Search for the cell housing the specified text and yield its (X, Y) center coordinate. 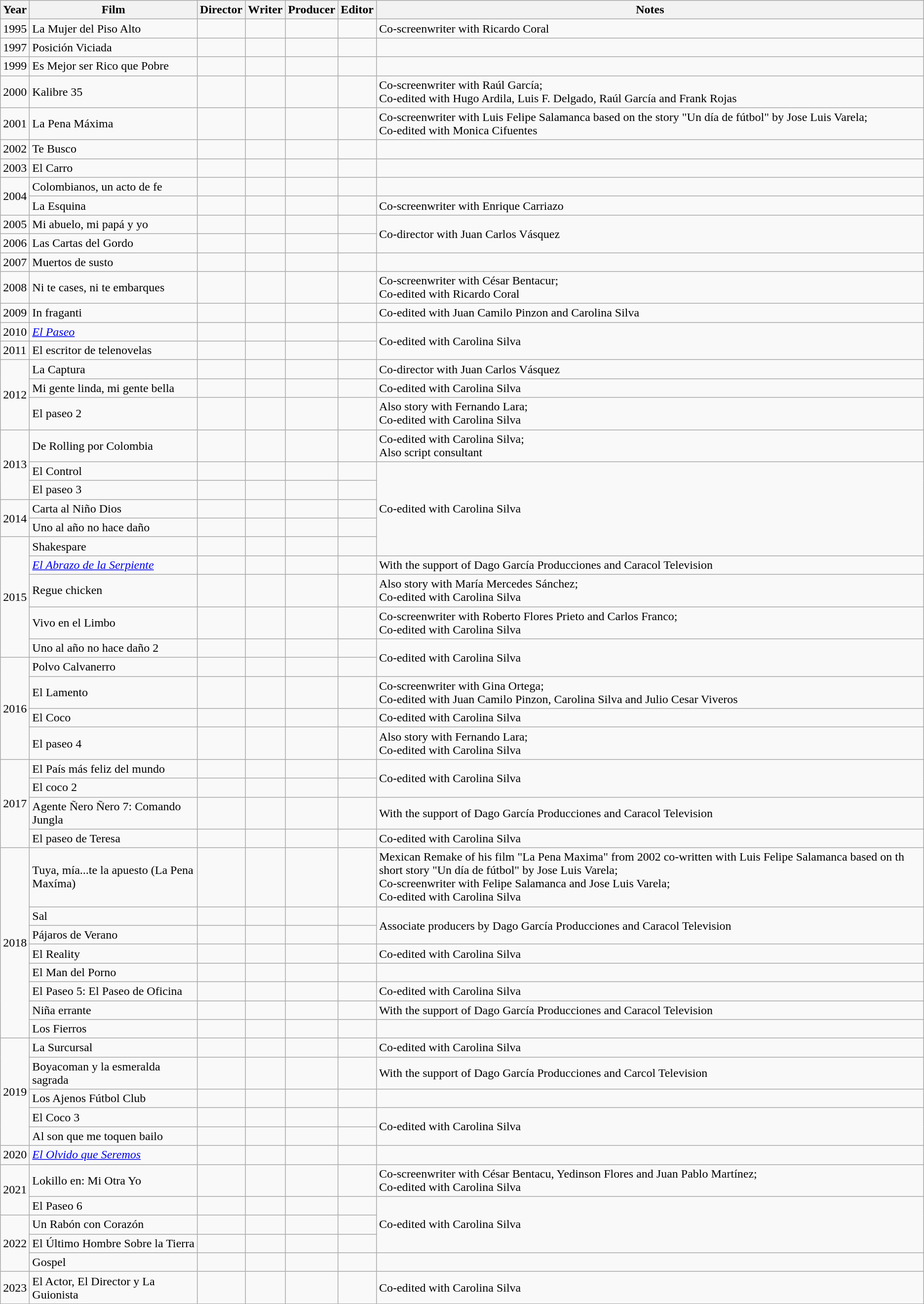
El Paseo 6 (114, 1206)
Colombianos, un acto de fe (114, 187)
El País más feliz del mundo (114, 769)
2023 (15, 1288)
El paseo 4 (114, 744)
El Coco (114, 718)
Notes (650, 10)
Te Busco (114, 149)
De Rolling por Colombia (114, 445)
Es Mejor ser Rico que Pobre (114, 66)
El Último Hombre Sobre la Tierra (114, 1243)
La Surcursal (114, 1048)
Co-edited with Juan Camilo Pinzon and Carolina Silva (650, 313)
Los Ajenos Fútbol Club (114, 1099)
El coco 2 (114, 788)
Pájaros de Verano (114, 935)
1999 (15, 66)
Film (114, 10)
Mi gente linda, mi gente bella (114, 388)
Also story with María Mercedes Sánchez;Co-edited with Carolina Silva (650, 591)
In fraganti (114, 313)
Producer (312, 10)
Tuya, mía...te la apuesto (La Pena Maxíma) (114, 877)
El Lamento (114, 692)
2007 (15, 262)
2005 (15, 224)
Posición Viciada (114, 47)
El Coco 3 (114, 1117)
Polvo Calvanerro (114, 667)
2012 (15, 395)
Co-screenwriter with Ricardo Coral (650, 29)
La Mujer del Piso Alto (114, 29)
2003 (15, 168)
Muertos de susto (114, 262)
Co-edited with Carolina Silva;Also script consultant (650, 445)
El Olvido que Seremos (114, 1155)
El Paseo 5: El Paseo de Oficina (114, 991)
Boyacoman y la esmeralda sagrada (114, 1073)
2001 (15, 123)
2006 (15, 243)
Uno al año no hace daño 2 (114, 648)
El Man del Porno (114, 972)
Regue chicken (114, 591)
2011 (15, 351)
Uno al año no hace daño (114, 527)
El Actor, El Director y La Guionista (114, 1288)
2016 (15, 709)
1995 (15, 29)
Co-screenwriter with Gina Ortega;Co-edited with Juan Camilo Pinzon, Carolina Silva and Julio Cesar Viveros (650, 692)
El Carro (114, 168)
2022 (15, 1243)
Vivo en el Limbo (114, 622)
2019 (15, 1092)
Kalibre 35 (114, 92)
2004 (15, 196)
Al son que me toquen bailo (114, 1136)
Year (15, 10)
Writer (266, 10)
El Reality (114, 953)
Co-screenwriter with Enrique Carriazo (650, 205)
El Paseo (114, 332)
Un Rabón con Corazón (114, 1225)
Lokillo en: Mi Otra Yo (114, 1180)
El Abrazo de la Serpiente (114, 565)
El escritor de telenovelas (114, 351)
2021 (15, 1190)
Editor (357, 10)
El paseo 2 (114, 414)
2013 (15, 464)
El paseo 3 (114, 490)
Carta al Niño Dios (114, 509)
Los Fierros (114, 1029)
2020 (15, 1155)
Sal (114, 916)
Las Cartas del Gordo (114, 243)
2014 (15, 518)
Co-screenwriter with Luis Felipe Salamanca based on the story "Un día de fútbol" by Jose Luis Varela;Co-edited with Monica Cifuentes (650, 123)
El paseo de Teresa (114, 838)
2018 (15, 943)
El Control (114, 471)
2008 (15, 287)
2002 (15, 149)
Agente Ñero Ñero 7: Comando Jungla (114, 813)
Co-screenwriter with Roberto Flores Prieto and Carlos Franco;Co-edited with Carolina Silva (650, 622)
Co-screenwriter with César Bentacu, Yedinson Flores and Juan Pablo Martínez;Co-edited with Carolina Silva (650, 1180)
2017 (15, 804)
Shakespare (114, 546)
2015 (15, 597)
La Esquina (114, 205)
La Pena Máxima (114, 123)
Associate producers by Dago García Producciones and Caracol Television (650, 925)
2010 (15, 332)
Director (221, 10)
Ni te cases, ni te embarques (114, 287)
2009 (15, 313)
Niña errante (114, 1010)
1997 (15, 47)
Mi abuelo, mi papá y yo (114, 224)
With the support of Dago García Producciones and Carcol Television (650, 1073)
Gospel (114, 1262)
2000 (15, 92)
La Captura (114, 369)
Co-screenwriter with Raúl García;Co-edited with Hugo Ardila, Luis F. Delgado, Raúl García and Frank Rojas (650, 92)
Co-screenwriter with César Bentacur;Co-edited with Ricardo Coral (650, 287)
